For the text-containing cell, return its midpoint in (x, y) coordinate format. 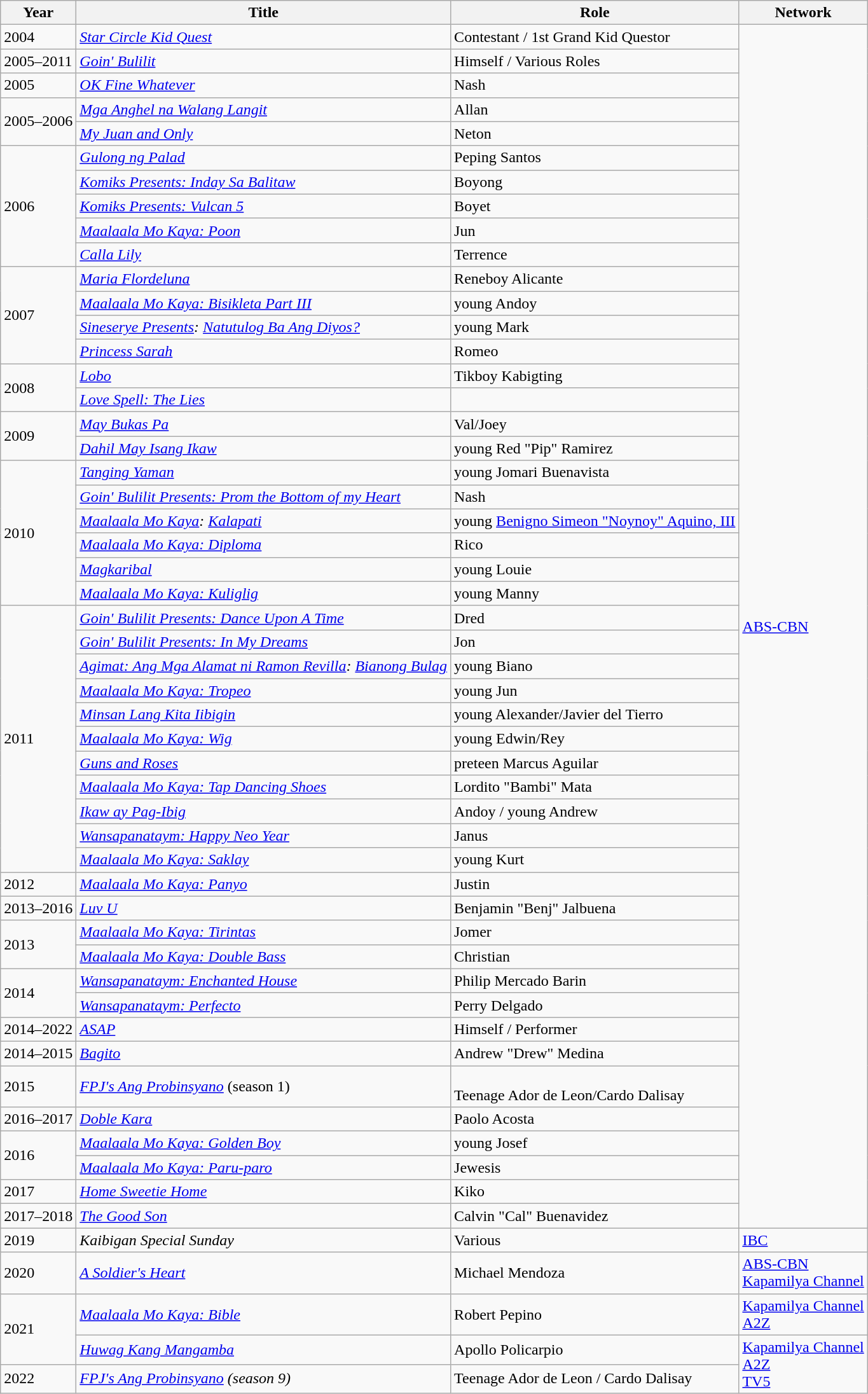
May Bukas Pa (263, 424)
Kapamilya Channel A2Z TV5 (803, 1364)
Romeo (595, 352)
2005–2011 (38, 61)
young Alexander/Javier del Tierro (595, 715)
2013–2016 (38, 908)
Jewesis (595, 1168)
Magkaribal (263, 569)
Neton (595, 134)
Dred (595, 618)
Maalaala Mo Kaya: Bible (263, 1314)
Home Sweetie Home (263, 1192)
Maalaala Mo Kaya: Kalapati (263, 521)
2017 (38, 1192)
Kapamilya Channel A2Z (803, 1314)
Wansapanataym: Perfecto (263, 1005)
Year (38, 13)
2011 (38, 739)
Maalaala Mo Kaya: Kuliglig (263, 593)
IBC (803, 1240)
2021 (38, 1329)
Title (263, 13)
2014–2022 (38, 1029)
2007 (38, 315)
ASAP (263, 1029)
2019 (38, 1240)
2009 (38, 436)
FPJ's Ang Probinsyano (season 1) (263, 1086)
Himself / Performer (595, 1029)
Val/Joey (595, 424)
Love Spell: The Lies (263, 400)
2005–2006 (38, 121)
Terrence (595, 254)
Justin (595, 884)
Maalaala Mo Kaya: Panyo (263, 884)
Goin' Bulilit Presents: In My Dreams (263, 642)
Maalaala Mo Kaya: Saklay (263, 860)
Jomer (595, 932)
2012 (38, 884)
2017–2018 (38, 1216)
2005 (38, 85)
2020 (38, 1273)
Maalaala Mo Kaya: Golden Boy (263, 1143)
Maalaala Mo Kaya: Poon (263, 230)
2016–2017 (38, 1119)
Princess Sarah (263, 352)
young Jomari Buenavista (595, 473)
Michael Mendoza (595, 1273)
2006 (38, 206)
Jun (595, 230)
Lordito "Bambi" Mata (595, 787)
Role (595, 13)
Apollo Policarpio (595, 1349)
Maalaala Mo Kaya: Bisikleta Part III (263, 303)
Guns and Roses (263, 763)
2014–2015 (38, 1053)
Rico (595, 545)
The Good Son (263, 1216)
preteen Marcus Aguilar (595, 763)
Ikaw ay Pag-Ibig (263, 811)
Luv U (263, 908)
Allan (595, 109)
FPJ's Ang Probinsyano (season 9) (263, 1379)
young Benigno Simeon "Noynoy" Aquino, III (595, 521)
Maalaala Mo Kaya: Diploma (263, 545)
Kiko (595, 1192)
Benjamin "Benj" Jalbuena (595, 908)
young Josef (595, 1143)
young Mark (595, 328)
Maalaala Mo Kaya: Tap Dancing Shoes (263, 787)
Maalaala Mo Kaya: Paru-paro (263, 1168)
2016 (38, 1156)
Mga Anghel na Walang Langit (263, 109)
Calla Lily (263, 254)
Komiks Presents: Vulcan 5 (263, 206)
young Biano (595, 666)
Boyong (595, 182)
Star Circle Kid Quest (263, 37)
2010 (38, 533)
young Red "Pip" Ramirez (595, 448)
Network (803, 13)
A Soldier's Heart (263, 1273)
Goin' Bulilit Presents: Dance Upon A Time (263, 618)
Goin' Bulilit (263, 61)
Perry Delgado (595, 1005)
Contestant / 1st Grand Kid Questor (595, 37)
young Andoy (595, 303)
Kaibigan Special Sunday (263, 1240)
Minsan Lang Kita Iibigin (263, 715)
young Louie (595, 569)
Philip Mercado Barin (595, 981)
Dahil May Isang Ikaw (263, 448)
Janus (595, 836)
Doble Kara (263, 1119)
Komiks Presents: Inday Sa Balitaw (263, 182)
young Manny (595, 593)
Wansapanataym: Happy Neo Year (263, 836)
Sineserye Presents: Natutulog Ba Ang Diyos? (263, 328)
Boyet (595, 206)
Andoy / young Andrew (595, 811)
Andrew "Drew" Medina (595, 1053)
Peping Santos (595, 158)
2004 (38, 37)
Paolo Acosta (595, 1119)
Reneboy Alicante (595, 279)
Maalaala Mo Kaya: Tirintas (263, 932)
Calvin "Cal" Buenavidez (595, 1216)
2022 (38, 1379)
young Edwin/Rey (595, 739)
Huwag Kang Mangamba (263, 1349)
Tikboy Kabigting (595, 376)
2015 (38, 1086)
Maalaala Mo Kaya: Wig (263, 739)
2014 (38, 993)
Robert Pepino (595, 1314)
Various (595, 1240)
young Jun (595, 690)
OK Fine Whatever (263, 85)
Bagito (263, 1053)
Jon (595, 642)
Maalaala Mo Kaya: Double Bass (263, 956)
ABS-CBN (803, 626)
Teenage Ador de Leon/Cardo Dalisay (595, 1086)
Christian (595, 956)
2008 (38, 388)
Tanging Yaman (263, 473)
Maria Flordeluna (263, 279)
Maalaala Mo Kaya: Tropeo (263, 690)
Gulong ng Palad (263, 158)
young Kurt (595, 860)
2013 (38, 944)
Goin' Bulilit Presents: Prom the Bottom of my Heart (263, 497)
Wansapanataym: Enchanted House (263, 981)
Lobo (263, 376)
My Juan and Only (263, 134)
ABS-CBN Kapamilya Channel (803, 1273)
Teenage Ador de Leon / Cardo Dalisay (595, 1379)
Agimat: Ang Mga Alamat ni Ramon Revilla: Bianong Bulag (263, 666)
Himself / Various Roles (595, 61)
